Identify which cell holds the provided text, then report its [X, Y] central coordinate. 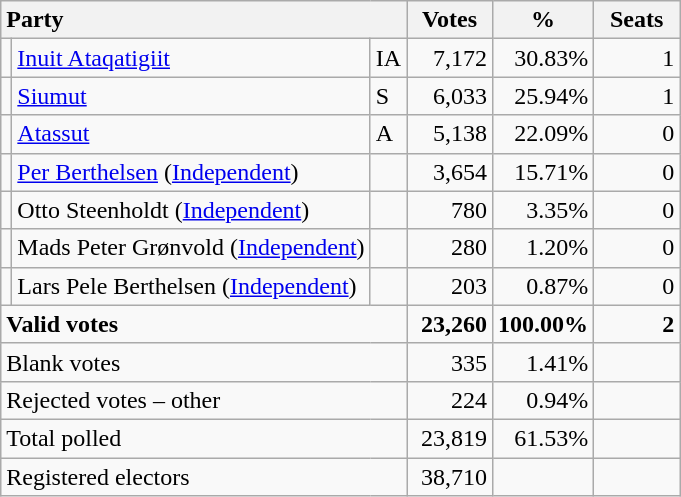
IA [388, 58]
780 [450, 210]
1.20% [544, 248]
30.83% [544, 58]
Blank votes [204, 362]
Rejected votes – other [204, 400]
Votes [450, 20]
61.53% [544, 438]
Otto Steenholdt (Independent) [191, 210]
25.94% [544, 96]
Per Berthelsen (Independent) [191, 172]
280 [450, 248]
2 [637, 324]
Valid votes [204, 324]
23,260 [450, 324]
5,138 [450, 134]
Siumut [191, 96]
335 [450, 362]
Seats [637, 20]
Mads Peter Grønvold (Independent) [191, 248]
S [388, 96]
6,033 [450, 96]
203 [450, 286]
Party [204, 20]
A [388, 134]
Inuit Ataqatigiit [191, 58]
100.00% [544, 324]
3.35% [544, 210]
Total polled [204, 438]
38,710 [450, 477]
22.09% [544, 134]
% [544, 20]
0.87% [544, 286]
224 [450, 400]
0.94% [544, 400]
7,172 [450, 58]
15.71% [544, 172]
23,819 [450, 438]
Lars Pele Berthelsen (Independent) [191, 286]
1.41% [544, 362]
Atassut [191, 134]
Registered electors [204, 477]
3,654 [450, 172]
